Find where the given text appears and provide that cell's center as (x, y) coordinate. 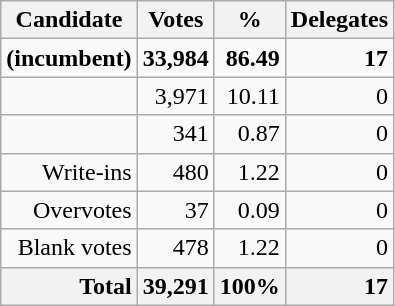
Total (69, 286)
37 (176, 210)
Blank votes (69, 248)
0.87 (250, 134)
Candidate (69, 20)
Delegates (339, 20)
3,971 (176, 96)
33,984 (176, 58)
Overvotes (69, 210)
39,291 (176, 286)
10.11 (250, 96)
(incumbent) (69, 58)
100% (250, 286)
341 (176, 134)
Votes (176, 20)
0.09 (250, 210)
Write-ins (69, 172)
480 (176, 172)
% (250, 20)
478 (176, 248)
86.49 (250, 58)
